From the cell containing the given text, extract its center point as [X, Y] coordinate. 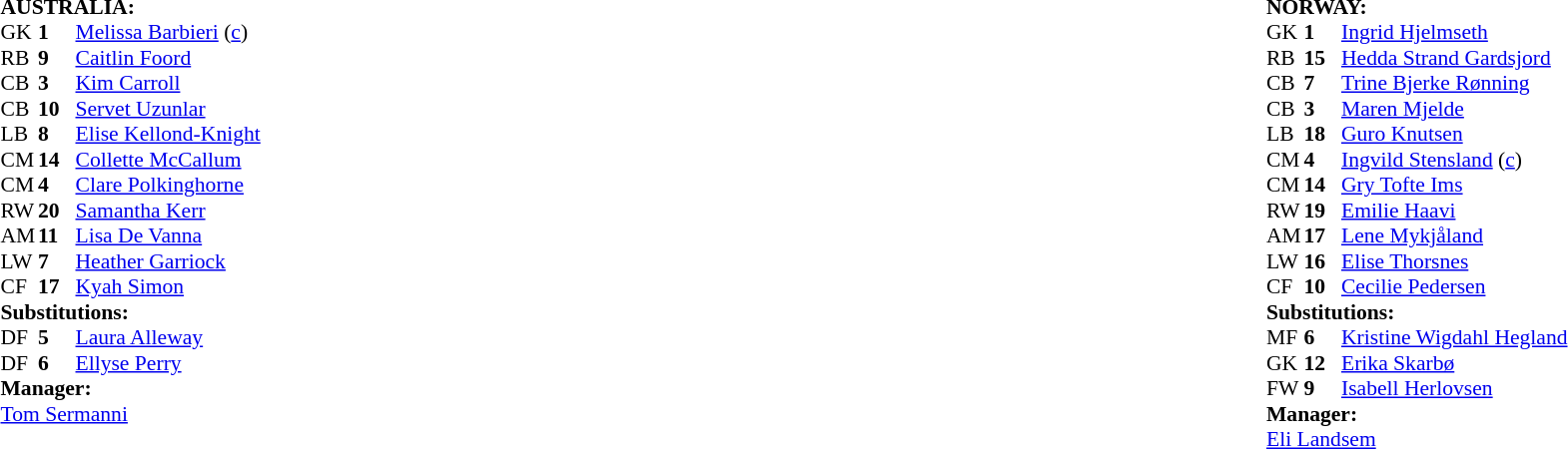
Ingrid Hjelmseth [1454, 33]
20 [57, 211]
Collette McCallum [168, 160]
Kim Carroll [168, 83]
15 [1322, 58]
19 [1322, 211]
Lisa De Vanna [168, 236]
Isabell Herlovsen [1454, 388]
Melissa Barbieri (c) [168, 33]
Guro Knutsen [1454, 135]
Hedda Strand Gardsjord [1454, 58]
Cecilie Pedersen [1454, 286]
Samantha Kerr [168, 211]
Clare Polkinghorne [168, 185]
Ingvild Stensland (c) [1454, 160]
Gry Tofte Ims [1454, 185]
16 [1322, 261]
Lene Mykjåland [1454, 236]
Erika Skarbø [1454, 363]
18 [1322, 135]
Laura Alleway [168, 338]
Emilie Haavi [1454, 211]
Kyah Simon [168, 286]
11 [57, 236]
FW [1285, 388]
Elise Thorsnes [1454, 261]
Trine Bjerke Rønning [1454, 83]
Caitlin Foord [168, 58]
12 [1322, 363]
Elise Kellond-Knight [168, 135]
Kristine Wigdahl Hegland [1454, 338]
Tom Sermanni [130, 414]
Ellyse Perry [168, 363]
Servet Uzunlar [168, 109]
8 [57, 135]
MF [1285, 338]
5 [57, 338]
Heather Garriock [168, 261]
Maren Mjelde [1454, 109]
